Detect which cell encompasses the target text, then output its (x, y) center coordinate. 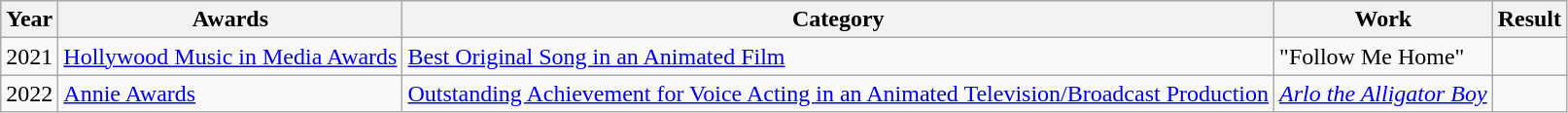
Annie Awards (230, 94)
Year (29, 19)
2022 (29, 94)
Best Original Song in an Animated Film (838, 56)
"Follow Me Home" (1384, 56)
Arlo the Alligator Boy (1384, 94)
2021 (29, 56)
Category (838, 19)
Work (1384, 19)
Hollywood Music in Media Awards (230, 56)
Awards (230, 19)
Result (1529, 19)
Outstanding Achievement for Voice Acting in an Animated Television/Broadcast Production (838, 94)
